Pinpoint the cell where the given text exists, returning its (x, y) midpoint coordinate. 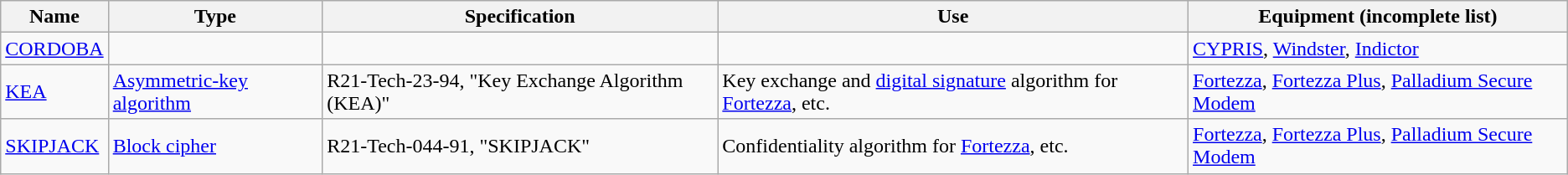
Use (953, 17)
CORDOBA (54, 49)
Type (214, 17)
Block cipher (214, 146)
Name (54, 17)
SKIPJACK (54, 146)
Equipment (incomplete list) (1379, 17)
KEA (54, 92)
R21-Tech-23-94, "Key Exchange Algorithm (KEA)" (520, 92)
R21-Tech-044-91, "SKIPJACK" (520, 146)
Asymmetric-key algorithm (214, 92)
Confidentiality algorithm for Fortezza, etc. (953, 146)
CYPRIS, Windster, Indictor (1379, 49)
Specification (520, 17)
Key exchange and digital signature algorithm for Fortezza, etc. (953, 92)
